Extract the [x, y] coordinate from the center of the cell holding the provided text.  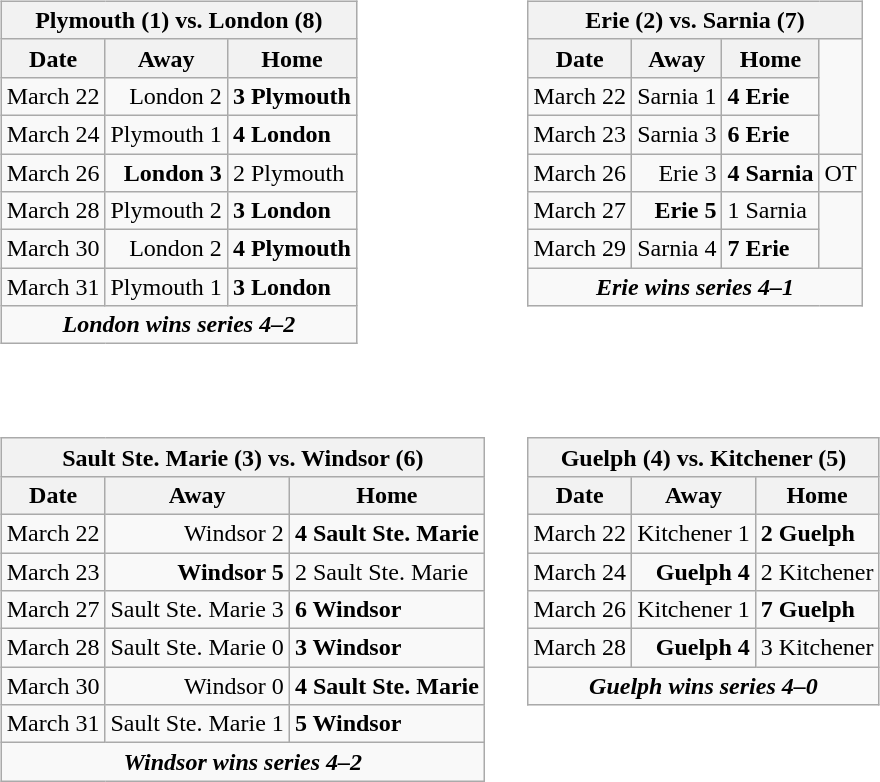
2 Kitchener [817, 571]
1 Sarnia [770, 211]
Sarnia 1 [677, 96]
7 Guelph [817, 610]
2 Guelph [817, 533]
4 Sarnia [770, 173]
Erie (2) vs. Sarnia (7) [695, 20]
Erie 5 [677, 211]
6 Windsor [386, 610]
6 Erie [770, 134]
Windsor 5 [197, 571]
5 Windsor [386, 724]
Sarnia 4 [677, 249]
London wins series 4–2 [178, 325]
Windsor wins series 4–2 [242, 762]
London 3 [166, 173]
Erie 3 [677, 173]
OT [840, 173]
4 London [292, 134]
Sault Ste. Marie 0 [197, 648]
4 Erie [770, 96]
Windsor 0 [197, 686]
2 Plymouth [292, 173]
Sault Ste. Marie 1 [197, 724]
Sarnia 3 [677, 134]
3 Plymouth [292, 96]
Erie wins series 4–1 [695, 287]
3 Kitchener [817, 648]
Guelph wins series 4–0 [704, 686]
2 Sault Ste. Marie [386, 571]
3 Windsor [386, 648]
7 Erie [770, 249]
Sault Ste. Marie 3 [197, 610]
March 29 [580, 249]
Plymouth (1) vs. London (8) [178, 20]
Guelph (4) vs. Kitchener (5) [704, 457]
Sault Ste. Marie (3) vs. Windsor (6) [242, 457]
4 Plymouth [292, 249]
Plymouth 2 [166, 211]
Windsor 2 [197, 533]
